For the text-containing cell, return its midpoint in [X, Y] coordinate format. 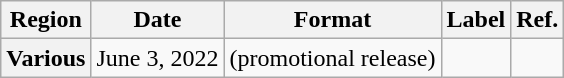
Label [476, 20]
Ref. [538, 20]
June 3, 2022 [158, 58]
Format [332, 20]
(promotional release) [332, 58]
Date [158, 20]
Various [46, 58]
Region [46, 20]
